Output the (x, y) coordinate of the center of the cell containing the given text.  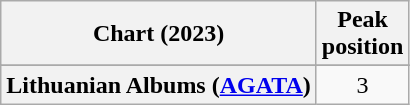
Peakposition (362, 34)
Chart (2023) (159, 34)
3 (362, 85)
Lithuanian Albums (AGATA) (159, 85)
